From the cell containing the given text, extract its center point as [X, Y] coordinate. 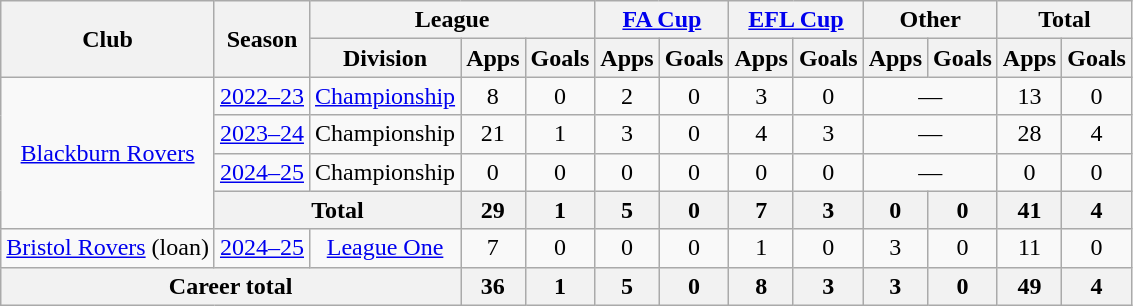
36 [493, 286]
Other [930, 20]
League One [386, 248]
49 [1029, 286]
11 [1029, 248]
21 [493, 134]
FA Cup [662, 20]
EFL Cup [796, 20]
League [452, 20]
Blackburn Rovers [108, 153]
41 [1029, 210]
13 [1029, 96]
28 [1029, 134]
2 [627, 96]
2022–23 [262, 96]
Bristol Rovers (loan) [108, 248]
Season [262, 39]
29 [493, 210]
Career total [231, 286]
Club [108, 39]
Division [386, 58]
2023–24 [262, 134]
